Return the [x, y] coordinate for the center point of the cell that contains the specified text.  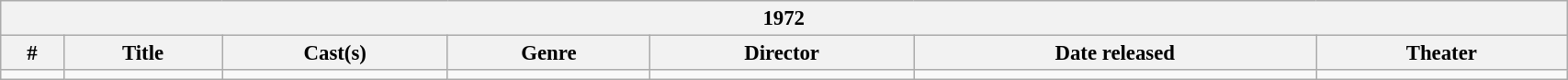
Title [143, 53]
Date released [1115, 53]
Theater [1442, 53]
Genre [548, 53]
Cast(s) [334, 53]
# [32, 53]
1972 [784, 18]
Director [783, 53]
